Capture the cell that displays the provided text and extract its (X, Y) central coordinate. 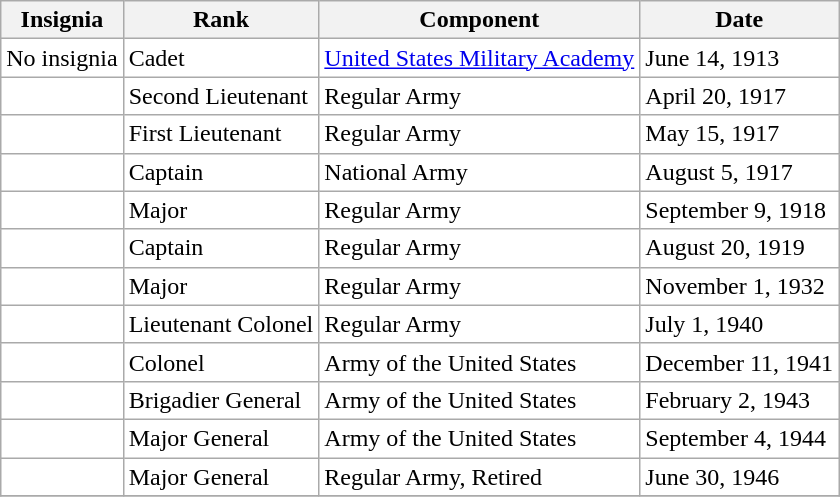
June 14, 1913 (740, 58)
May 15, 1917 (740, 134)
September 4, 1944 (740, 438)
United States Military Academy (480, 58)
Insignia (62, 20)
August 20, 1919 (740, 248)
November 1, 1932 (740, 286)
First Lieutenant (221, 134)
Second Lieutenant (221, 96)
June 30, 1946 (740, 477)
Brigadier General (221, 400)
February 2, 1943 (740, 400)
National Army (480, 172)
August 5, 1917 (740, 172)
No insignia (62, 58)
July 1, 1940 (740, 324)
Regular Army, Retired (480, 477)
Component (480, 20)
September 9, 1918 (740, 210)
December 11, 1941 (740, 362)
Cadet (221, 58)
Lieutenant Colonel (221, 324)
Date (740, 20)
Rank (221, 20)
Colonel (221, 362)
April 20, 1917 (740, 96)
